Scan for the cell matching the given text and deliver its [x, y] coordinate at center. 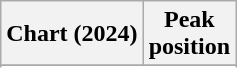
Chart (2024) [72, 34]
Peakposition [189, 34]
